Search for the cell housing the specified text and yield its [x, y] center coordinate. 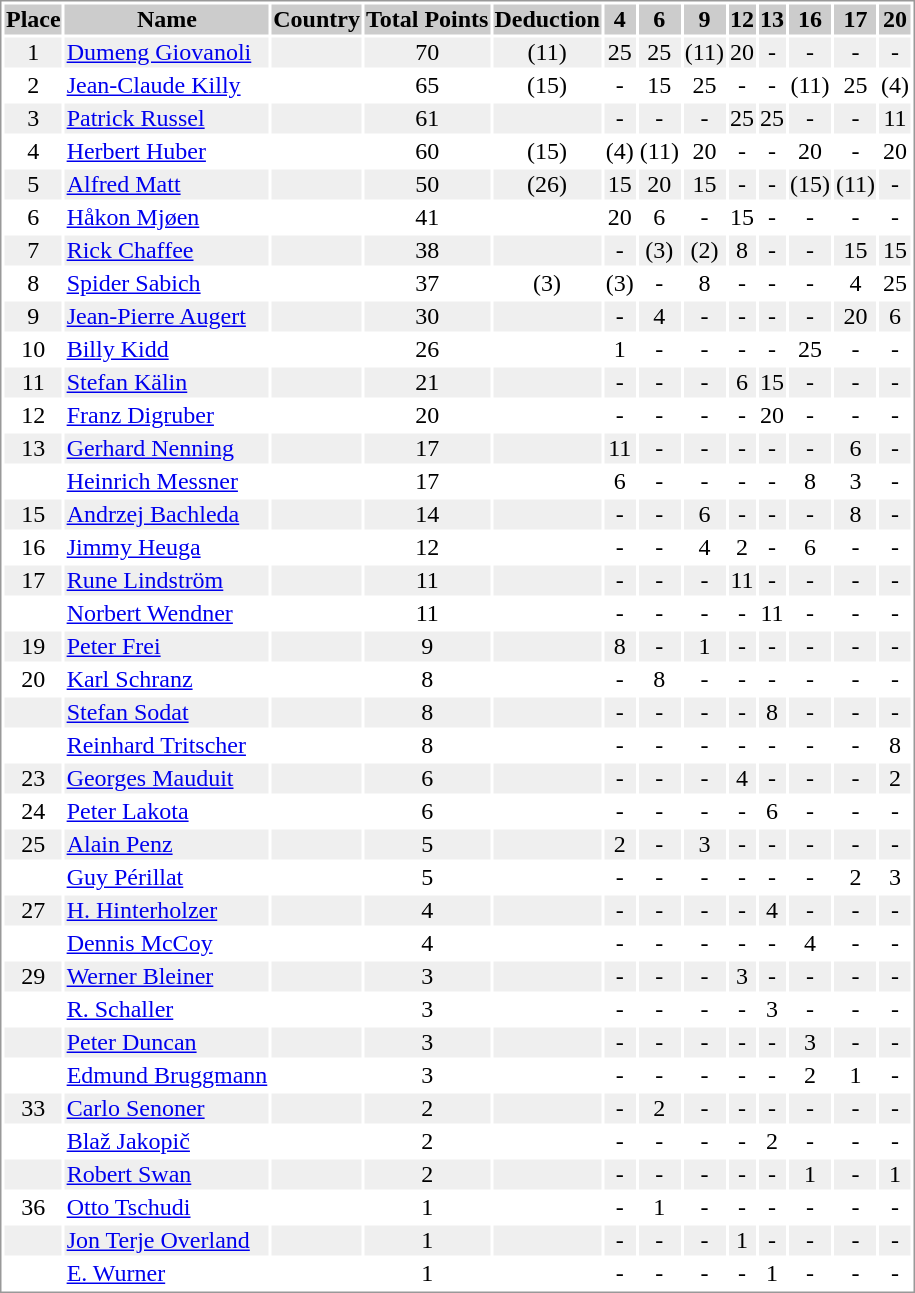
50 [426, 185]
29 [33, 977]
Rick Chaffee [167, 251]
14 [426, 515]
65 [426, 85]
Stefan Sodat [167, 713]
Peter Duncan [167, 1043]
Karl Schranz [167, 679]
Country [317, 19]
38 [426, 251]
H. Hinterholzer [167, 911]
Reinhard Tritscher [167, 745]
Peter Frei [167, 647]
Dennis McCoy [167, 943]
Carlo Senoner [167, 1109]
Blaž Jakopič [167, 1141]
21 [426, 383]
Jean-Pierre Augert [167, 317]
60 [426, 151]
Andrzej Bachleda [167, 515]
23 [33, 779]
Stefan Kälin [167, 383]
27 [33, 911]
Name [167, 19]
30 [426, 317]
E. Wurner [167, 1273]
R. Schaller [167, 1009]
Jon Terje Overland [167, 1241]
26 [426, 349]
Spider Sabich [167, 283]
Håkon Mjøen [167, 217]
Rune Lindström [167, 581]
Patrick Russel [167, 119]
70 [426, 53]
7 [33, 251]
Georges Mauduit [167, 779]
Billy Kidd [167, 349]
24 [33, 811]
36 [33, 1207]
Place [33, 19]
Norbert Wendner [167, 613]
(2) [704, 251]
37 [426, 283]
Jean-Claude Killy [167, 85]
Heinrich Messner [167, 481]
Edmund Bruggmann [167, 1075]
Alain Penz [167, 845]
Deduction [547, 19]
Peter Lakota [167, 811]
Franz Digruber [167, 415]
41 [426, 217]
19 [33, 647]
61 [426, 119]
Otto Tschudi [167, 1207]
10 [33, 349]
Total Points [426, 19]
33 [33, 1109]
Guy Périllat [167, 877]
Herbert Huber [167, 151]
Alfred Matt [167, 185]
Robert Swan [167, 1175]
Gerhard Nenning [167, 449]
(26) [547, 185]
Werner Bleiner [167, 977]
Dumeng Giovanoli [167, 53]
Jimmy Heuga [167, 547]
